From the cell containing the given text, extract its center point as (X, Y) coordinate. 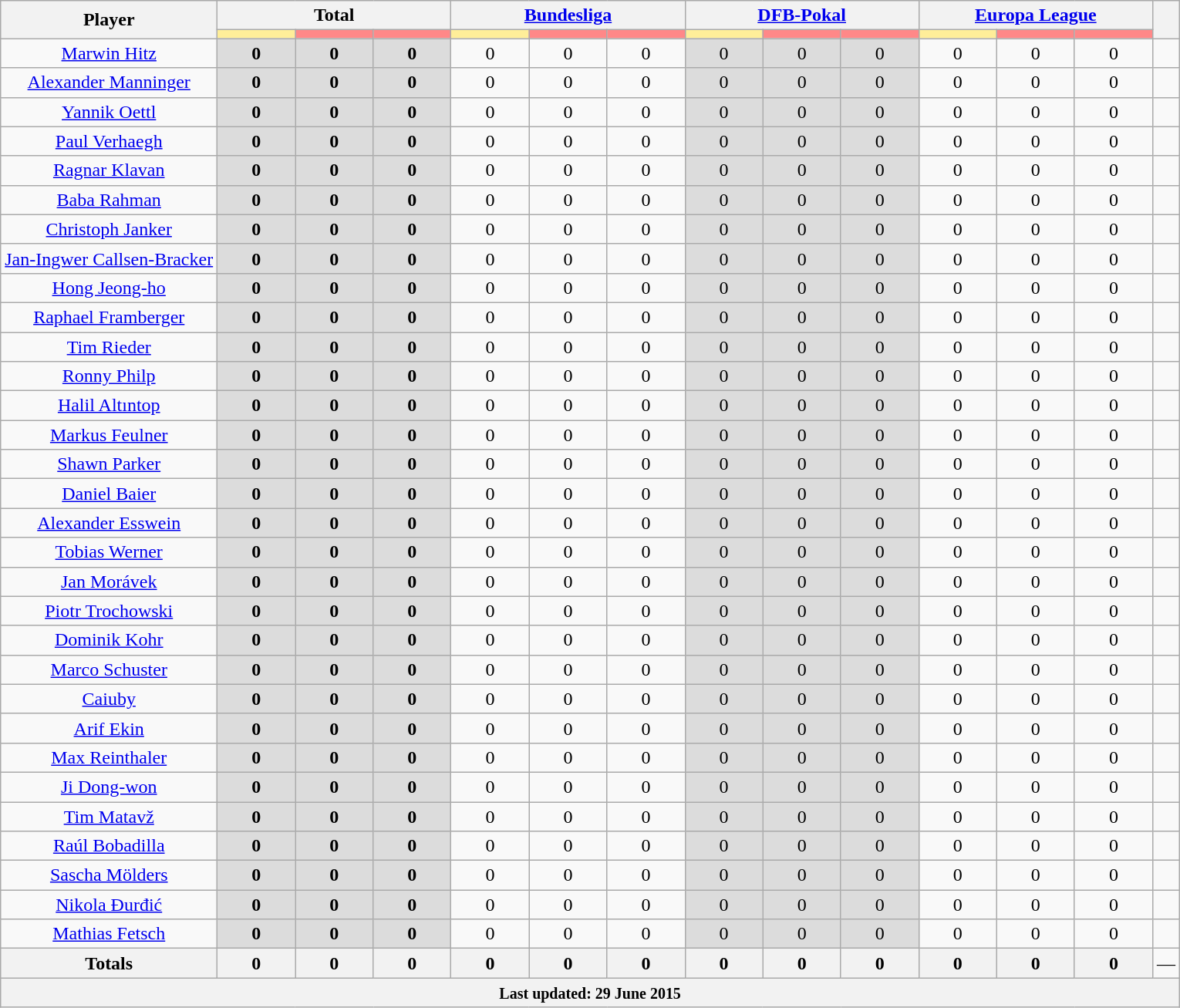
Hong Jeong-ho (110, 288)
Tim Rieder (110, 346)
DFB-Pokal (802, 15)
— (1166, 963)
Europa League (1035, 15)
Baba Rahman (110, 200)
Total (335, 15)
Mathias Fetsch (110, 934)
Ronny Philp (110, 376)
Arif Ekin (110, 728)
Daniel Baier (110, 494)
Bundesliga (568, 15)
Yannik Oettl (110, 112)
Christoph Janker (110, 229)
Shawn Parker (110, 464)
Jan-Ingwer Callsen-Bracker (110, 258)
Sascha Mölders (110, 875)
Paul Verhaegh (110, 141)
Caiuby (110, 699)
Piotr Trochowski (110, 611)
Alexander Manninger (110, 83)
Alexander Esswein (110, 523)
Ji Dong-won (110, 787)
Max Reinthaler (110, 757)
Last updated: 29 June 2015 (591, 993)
Player (110, 20)
Raphael Framberger (110, 317)
Ragnar Klavan (110, 170)
Totals (110, 963)
Tim Matavž (110, 817)
Jan Morávek (110, 582)
Marwin Hitz (110, 53)
Raúl Bobadilla (110, 846)
Tobias Werner (110, 552)
Nikola Đurđić (110, 905)
Marco Schuster (110, 669)
Dominik Kohr (110, 640)
Halil Altıntop (110, 406)
Markus Feulner (110, 435)
